Locate the cell with the specified text and output its [X, Y] center coordinate. 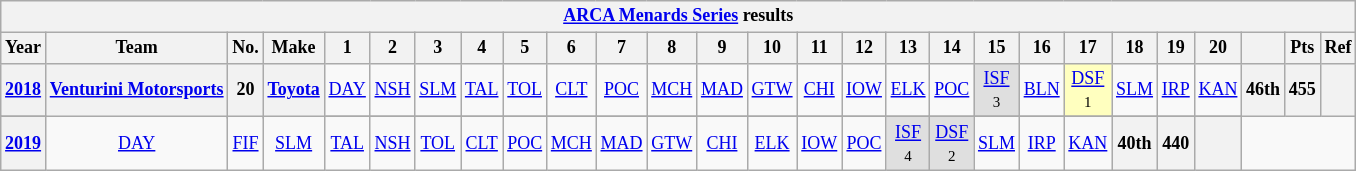
14 [952, 48]
7 [622, 48]
440 [1176, 144]
2018 [24, 90]
12 [864, 48]
4 [482, 48]
2019 [24, 144]
16 [1042, 48]
BLN [1042, 90]
Ref [1338, 48]
Team [136, 48]
17 [1088, 48]
455 [1302, 90]
5 [525, 48]
Venturini Motorsports [136, 90]
10 [772, 48]
Toyota [294, 90]
Year [24, 48]
Make [294, 48]
3 [438, 48]
18 [1135, 48]
8 [672, 48]
40th [1135, 144]
6 [571, 48]
DSF1 [1088, 90]
FIF [246, 144]
No. [246, 48]
ARCA Menards Series results [678, 16]
15 [997, 48]
ISF3 [997, 90]
9 [722, 48]
DSF2 [952, 144]
2 [392, 48]
ISF4 [908, 144]
13 [908, 48]
19 [1176, 48]
11 [820, 48]
Pts [1302, 48]
1 [347, 48]
46th [1264, 90]
